Detect which cell encompasses the target text, then output its (x, y) center coordinate. 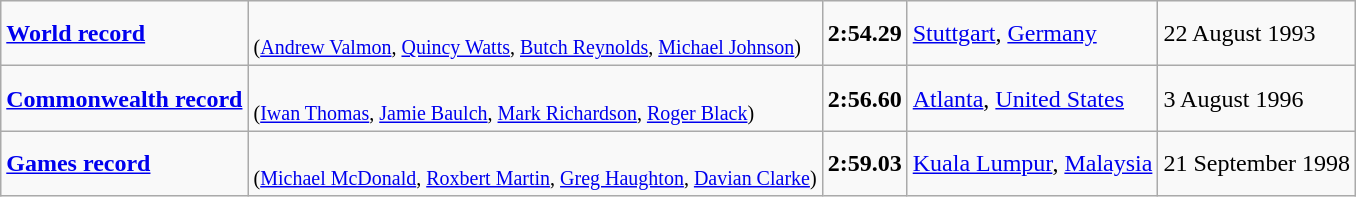
(Iwan Thomas, Jamie Baulch, Mark Richardson, Roger Black) (535, 98)
World record (124, 34)
Commonwealth record (124, 98)
21 September 1998 (1257, 164)
2:56.60 (864, 98)
Atlanta, United States (1032, 98)
2:59.03 (864, 164)
(Andrew Valmon, Quincy Watts, Butch Reynolds, Michael Johnson) (535, 34)
2:54.29 (864, 34)
(Michael McDonald, Roxbert Martin, Greg Haughton, Davian Clarke) (535, 164)
Stuttgart, Germany (1032, 34)
Games record (124, 164)
Kuala Lumpur, Malaysia (1032, 164)
22 August 1993 (1257, 34)
3 August 1996 (1257, 98)
